Return the (X, Y) coordinate for the center point of the cell that contains the specified text.  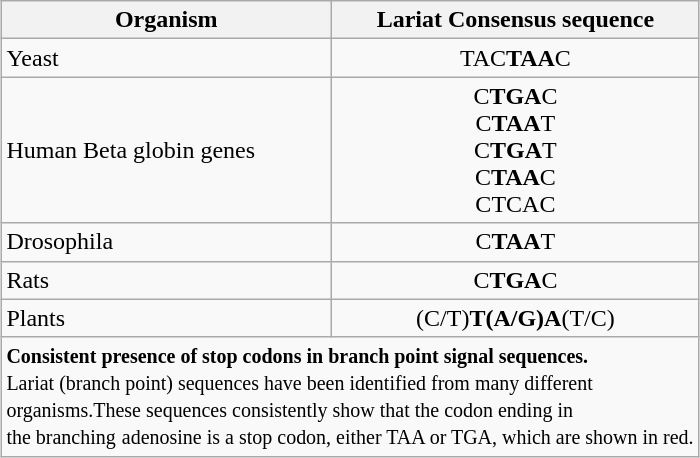
Plants (166, 318)
Organism (166, 20)
TACTAAC (516, 58)
Yeast (166, 58)
Rats (166, 280)
CTAAT (516, 242)
Drosophila (166, 242)
Lariat Consensus sequence (516, 20)
(C/T)T(A/G)A(T/C) (516, 318)
Human Beta globin genes (166, 150)
CTGAC (516, 280)
CTGACCTAATCTGATCTAACCTCAC (516, 150)
